Detect which cell encompasses the target text, then output its [x, y] center coordinate. 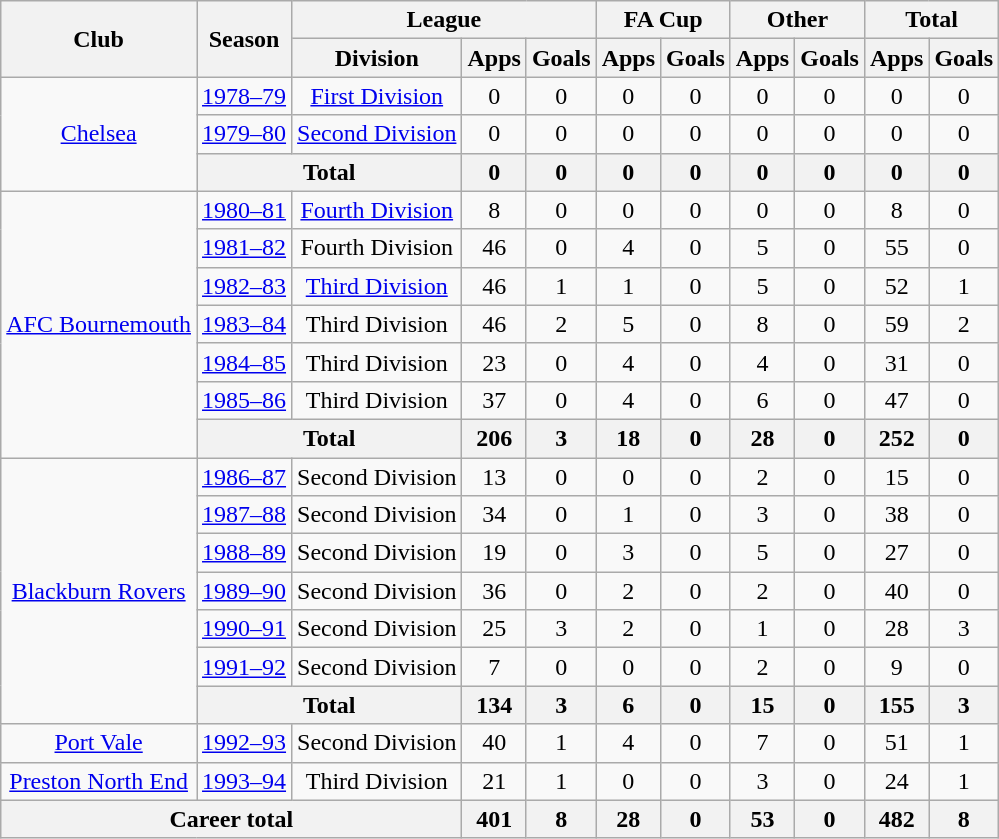
53 [762, 819]
47 [896, 400]
18 [628, 438]
Club [99, 39]
Blackburn Rovers [99, 591]
FA Cup [663, 20]
155 [896, 705]
31 [896, 362]
1979–80 [244, 134]
19 [494, 553]
League [444, 20]
1982–83 [244, 286]
Division [377, 58]
Season [244, 39]
206 [494, 438]
1993–94 [244, 781]
1986–87 [244, 477]
51 [896, 743]
55 [896, 248]
AFC Bournemouth [99, 324]
Chelsea [99, 134]
25 [494, 629]
13 [494, 477]
37 [494, 400]
1987–88 [244, 515]
Career total [232, 819]
27 [896, 553]
1992–93 [244, 743]
34 [494, 515]
23 [494, 362]
Preston North End [99, 781]
134 [494, 705]
1978–79 [244, 96]
1990–91 [244, 629]
1981–82 [244, 248]
1985–86 [244, 400]
First Division [377, 96]
Other [797, 20]
9 [896, 667]
1980–81 [244, 210]
Port Vale [99, 743]
21 [494, 781]
1983–84 [244, 324]
52 [896, 286]
482 [896, 819]
24 [896, 781]
1989–90 [244, 591]
252 [896, 438]
1991–92 [244, 667]
59 [896, 324]
36 [494, 591]
1984–85 [244, 362]
38 [896, 515]
1988–89 [244, 553]
401 [494, 819]
